Determine the (X, Y) coordinate at the center of the cell enclosing the given text.  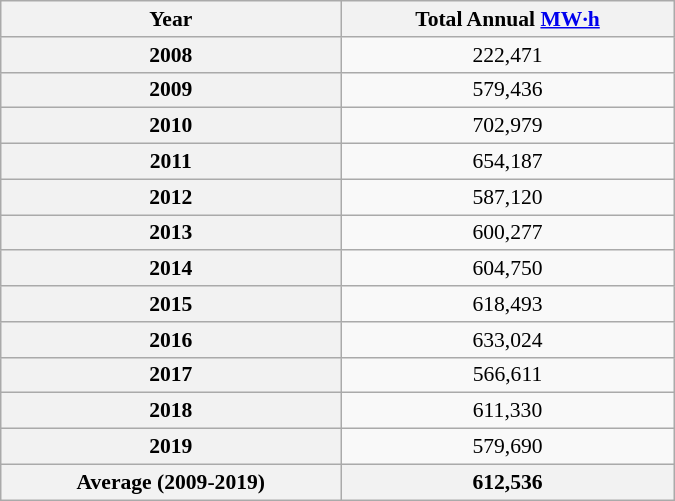
702,979 (508, 126)
2008 (171, 55)
2011 (171, 162)
587,120 (508, 197)
Average (2009-2019) (171, 482)
2013 (171, 233)
2009 (171, 90)
2019 (171, 447)
611,330 (508, 411)
2012 (171, 197)
566,611 (508, 375)
600,277 (508, 233)
654,187 (508, 162)
618,493 (508, 304)
2010 (171, 126)
579,436 (508, 90)
2018 (171, 411)
2014 (171, 269)
Total Annual MW·h (508, 19)
612,536 (508, 482)
604,750 (508, 269)
Year (171, 19)
579,690 (508, 447)
2015 (171, 304)
2016 (171, 340)
222,471 (508, 55)
2017 (171, 375)
633,024 (508, 340)
